Capture the cell that displays the provided text and extract its [x, y] central coordinate. 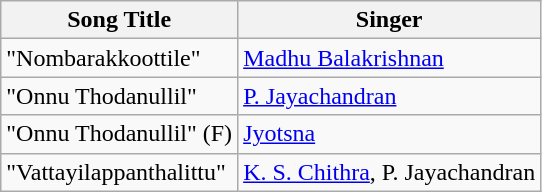
Singer [390, 20]
"Nombarakkoottile" [120, 58]
Song Title [120, 20]
"Onnu Thodanullil" [120, 96]
Jyotsna [390, 134]
Madhu Balakrishnan [390, 58]
"Onnu Thodanullil" (F) [120, 134]
K. S. Chithra, P. Jayachandran [390, 172]
"Vattayilappanthalittu" [120, 172]
P. Jayachandran [390, 96]
